Determine the (X, Y) coordinate at the center of the cell enclosing the given text.  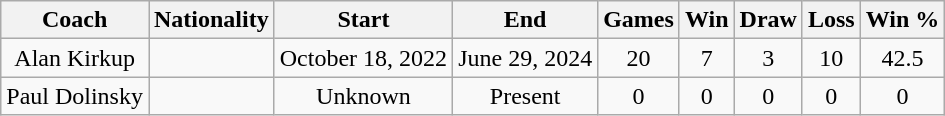
Win % (902, 20)
Start (363, 20)
October 18, 2022 (363, 58)
Alan Kirkup (75, 58)
Unknown (363, 96)
End (526, 20)
20 (639, 58)
Loss (831, 20)
10 (831, 58)
Games (639, 20)
Coach (75, 20)
42.5 (902, 58)
3 (768, 58)
Nationality (211, 20)
June 29, 2024 (526, 58)
Draw (768, 20)
Win (706, 20)
7 (706, 58)
Paul Dolinsky (75, 96)
Present (526, 96)
